Detect which cell encompasses the target text, then output its (x, y) center coordinate. 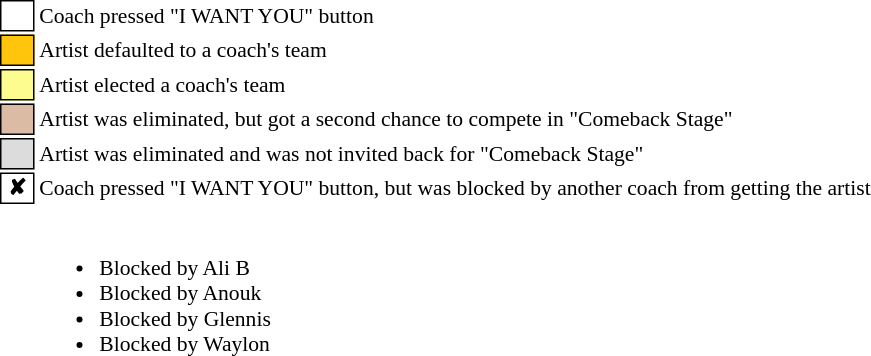
✘ (18, 188)
